Return the [x, y] coordinate for the center point of the cell that contains the specified text.  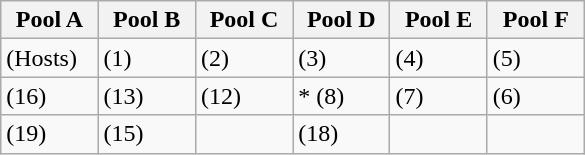
(4) [438, 58]
(19) [50, 134]
Pool D [342, 20]
(6) [536, 96]
(12) [244, 96]
(3) [342, 58]
(15) [146, 134]
Pool B [146, 20]
* (8) [342, 96]
(7) [438, 96]
(16) [50, 96]
(2) [244, 58]
Pool E [438, 20]
(Hosts) [50, 58]
Pool C [244, 20]
Pool A [50, 20]
Pool F [536, 20]
(13) [146, 96]
(1) [146, 58]
(18) [342, 134]
(5) [536, 58]
